Identify which cell holds the provided text, then report its (X, Y) central coordinate. 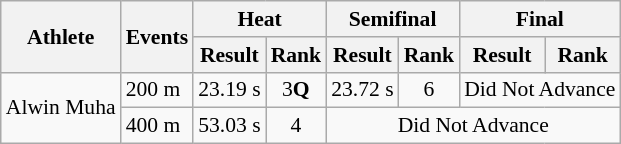
6 (430, 90)
4 (296, 126)
Heat (260, 19)
3Q (296, 90)
Semifinal (392, 19)
Athlete (61, 36)
23.72 s (362, 90)
53.03 s (229, 126)
400 m (157, 126)
23.19 s (229, 90)
Alwin Muha (61, 108)
200 m (157, 90)
Final (540, 19)
Events (157, 36)
